Find where the given text appears and provide that cell's center as [x, y] coordinate. 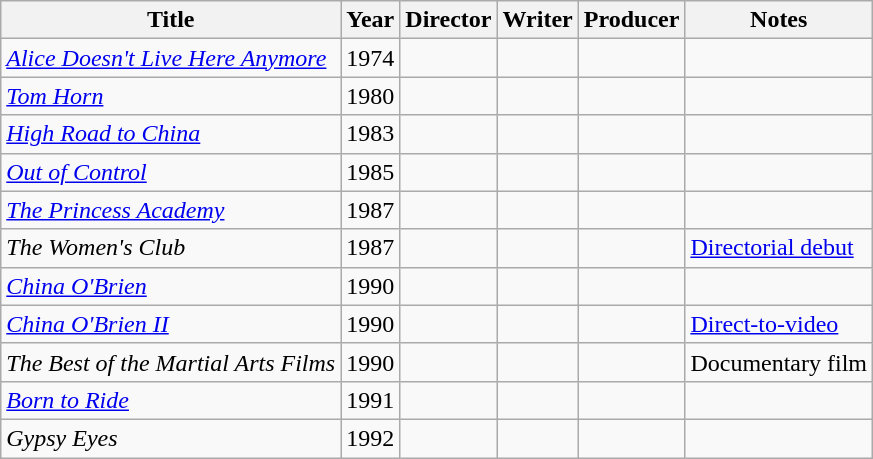
1991 [370, 400]
1985 [370, 172]
Director [448, 20]
1992 [370, 438]
China O'Brien II [171, 324]
Producer [632, 20]
Tom Horn [171, 96]
1974 [370, 58]
Writer [538, 20]
The Princess Academy [171, 210]
Out of Control [171, 172]
Notes [779, 20]
The Best of the Martial Arts Films [171, 362]
Direct-to-video [779, 324]
Year [370, 20]
The Women's Club [171, 248]
Directorial debut [779, 248]
High Road to China [171, 134]
Title [171, 20]
Gypsy Eyes [171, 438]
Documentary film [779, 362]
1980 [370, 96]
Alice Doesn't Live Here Anymore [171, 58]
China O'Brien [171, 286]
Born to Ride [171, 400]
1983 [370, 134]
